Determine the (X, Y) coordinate at the center of the cell enclosing the given text.  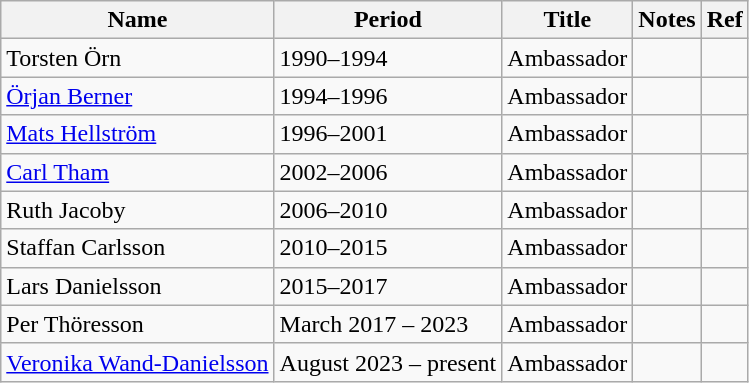
Örjan Berner (138, 96)
Veronika Wand-Danielsson (138, 362)
Mats Hellström (138, 134)
1996–2001 (388, 134)
Carl Tham (138, 172)
2006–2010 (388, 210)
2002–2006 (388, 172)
Torsten Örn (138, 58)
1994–1996 (388, 96)
1990–1994 (388, 58)
Notes (667, 20)
Title (568, 20)
Name (138, 20)
March 2017 – 2023 (388, 324)
Staffan Carlsson (138, 248)
Per Thöresson (138, 324)
Period (388, 20)
August 2023 – present (388, 362)
Lars Danielsson (138, 286)
Ref (724, 20)
Ruth Jacoby (138, 210)
2010–2015 (388, 248)
2015–2017 (388, 286)
